Find where the given text appears and provide that cell's center as [x, y] coordinate. 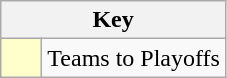
Key [114, 20]
Teams to Playoffs [134, 58]
